Extract the (X, Y) coordinate from the center of the cell holding the provided text.  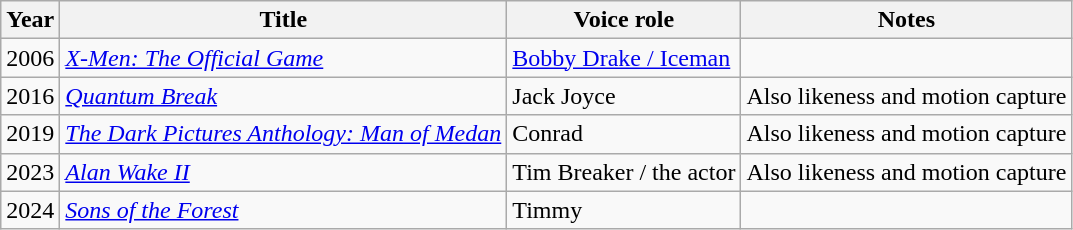
2016 (30, 96)
Notes (906, 20)
Bobby Drake / Iceman (624, 58)
X-Men: The Official Game (284, 58)
Conrad (624, 134)
2019 (30, 134)
2006 (30, 58)
Title (284, 20)
2023 (30, 172)
Year (30, 20)
Quantum Break (284, 96)
Jack Joyce (624, 96)
Alan Wake II (284, 172)
2024 (30, 210)
Timmy (624, 210)
Sons of the Forest (284, 210)
Tim Breaker / the actor (624, 172)
Voice role (624, 20)
The Dark Pictures Anthology: Man of Medan (284, 134)
